Output the (X, Y) coordinate of the center of the cell containing the given text.  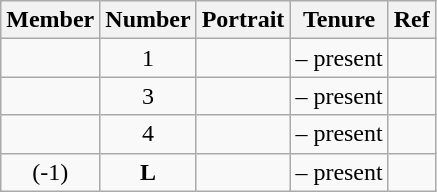
3 (148, 96)
1 (148, 58)
Portrait (243, 20)
Number (148, 20)
L (148, 172)
Ref (412, 20)
4 (148, 134)
(-1) (50, 172)
Member (50, 20)
Tenure (339, 20)
